Scan for the cell matching the given text and deliver its [x, y] coordinate at center. 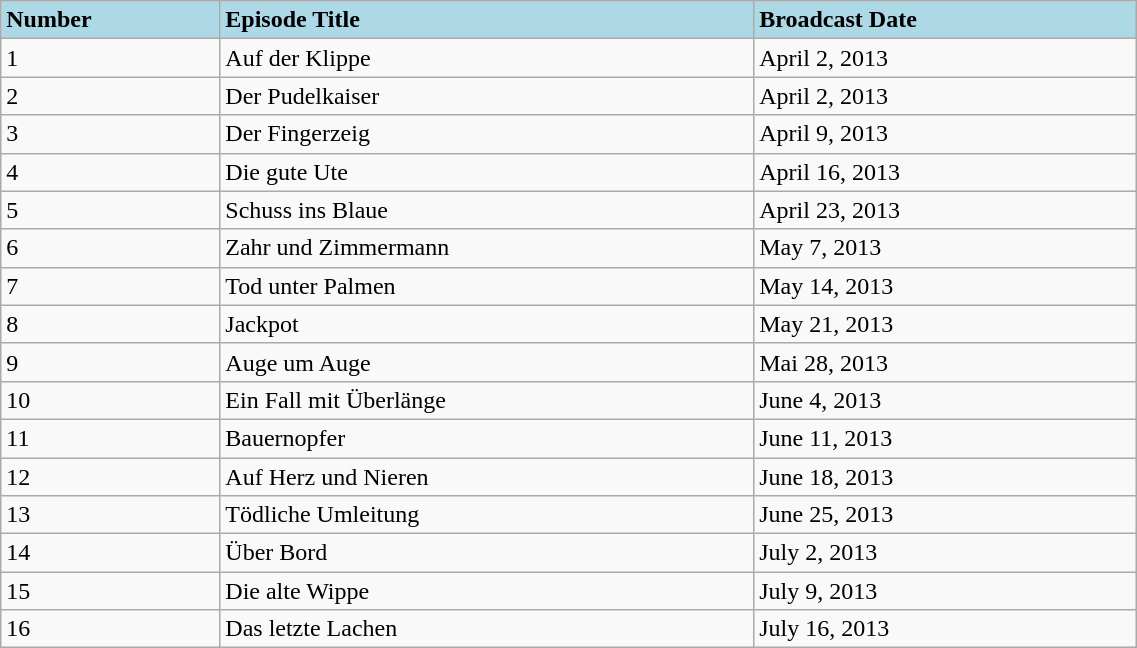
4 [110, 172]
6 [110, 248]
5 [110, 210]
Tod unter Palmen [487, 286]
June 18, 2013 [946, 477]
Die alte Wippe [487, 591]
April 23, 2013 [946, 210]
Jackpot [487, 324]
Auf der Klippe [487, 58]
June 25, 2013 [946, 515]
Schuss ins Blaue [487, 210]
Broadcast Date [946, 20]
May 21, 2013 [946, 324]
14 [110, 553]
July 16, 2013 [946, 629]
July 9, 2013 [946, 591]
9 [110, 362]
July 2, 2013 [946, 553]
10 [110, 400]
13 [110, 515]
16 [110, 629]
Auge um Auge [487, 362]
Bauernopfer [487, 438]
Das letzte Lachen [487, 629]
Episode Title [487, 20]
Mai 28, 2013 [946, 362]
April 9, 2013 [946, 134]
Die gute Ute [487, 172]
Über Bord [487, 553]
May 7, 2013 [946, 248]
Zahr und Zimmermann [487, 248]
May 14, 2013 [946, 286]
8 [110, 324]
Auf Herz und Nieren [487, 477]
Ein Fall mit Überlänge [487, 400]
2 [110, 96]
April 16, 2013 [946, 172]
Der Fingerzeig [487, 134]
1 [110, 58]
3 [110, 134]
11 [110, 438]
Tödliche Umleitung [487, 515]
7 [110, 286]
12 [110, 477]
Der Pudelkaiser [487, 96]
15 [110, 591]
June 11, 2013 [946, 438]
June 4, 2013 [946, 400]
Number [110, 20]
